Detect which cell encompasses the target text, then output its [x, y] center coordinate. 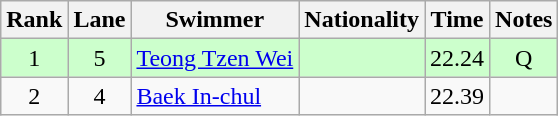
Lane [100, 20]
22.24 [458, 58]
5 [100, 58]
Nationality [362, 20]
2 [34, 96]
Time [458, 20]
4 [100, 96]
22.39 [458, 96]
Swimmer [215, 20]
Teong Tzen Wei [215, 58]
Baek In-chul [215, 96]
1 [34, 58]
Notes [524, 20]
Rank [34, 20]
Q [524, 58]
